Detect which cell encompasses the target text, then output its (x, y) center coordinate. 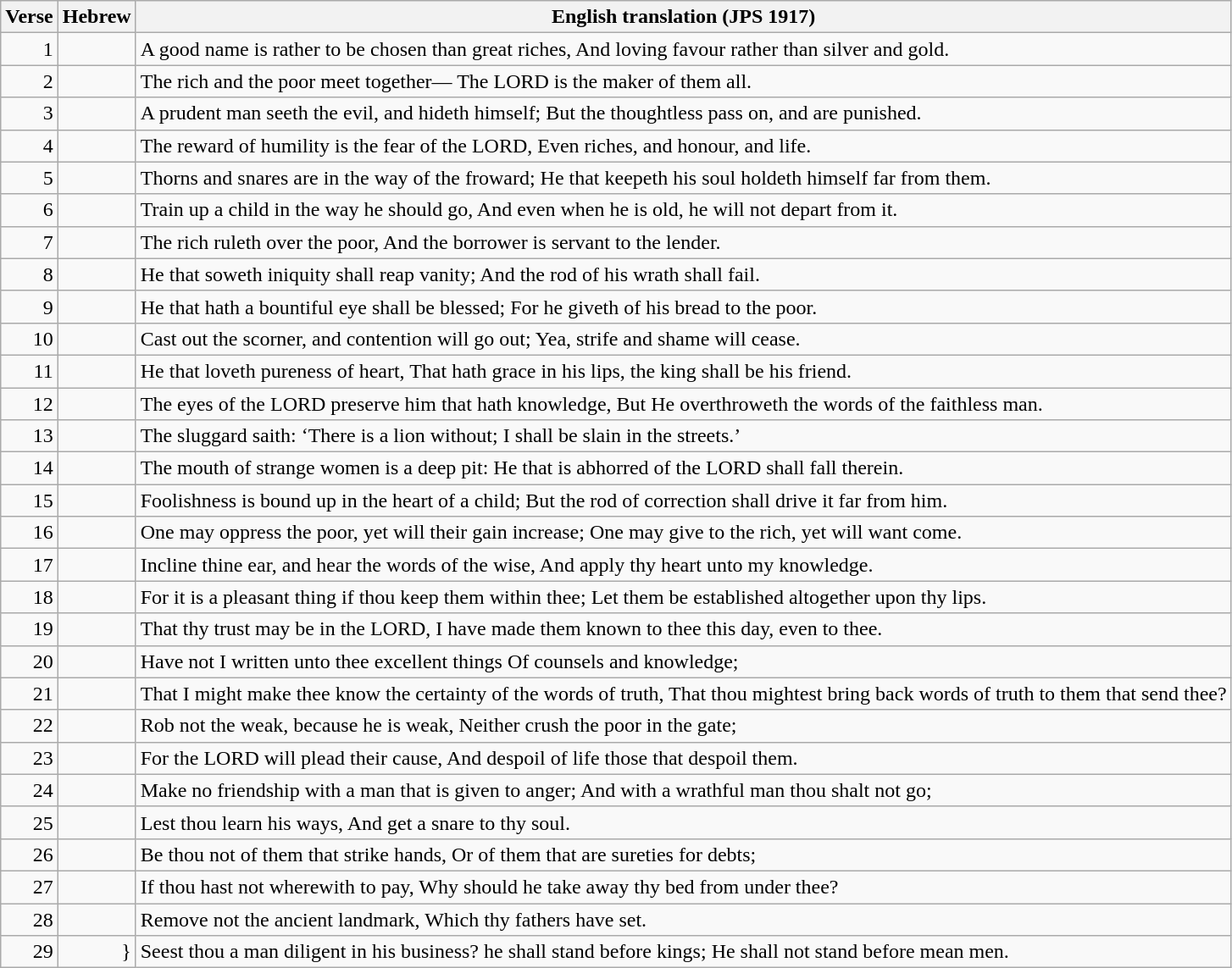
5 (30, 178)
4 (30, 146)
He that soweth iniquity shall reap vanity; And the rod of his wrath shall fail. (683, 274)
The rich ruleth over the poor, And the borrower is servant to the lender. (683, 242)
8 (30, 274)
That thy trust may be in the LORD, I have made them known to thee this day, even to thee. (683, 629)
2 (30, 81)
25 (30, 822)
Hebrew (97, 17)
Verse (30, 17)
1 (30, 49)
19 (30, 629)
20 (30, 661)
9 (30, 307)
} (97, 952)
7 (30, 242)
If thou hast not wherewith to pay, Why should he take away thy bed from under thee? (683, 887)
14 (30, 468)
English translation (JPS 1917) (683, 17)
A good name is rather to be chosen than great riches, And loving favour rather than silver and gold. (683, 49)
The reward of humility is the fear of the LORD, Even riches, and honour, and life. (683, 146)
Have not I written unto thee excellent things Of counsels and knowledge; (683, 661)
Rob not the weak, because he is weak, Neither crush the poor in the gate; (683, 726)
He that hath a bountiful eye shall be blessed; For he giveth of his bread to the poor. (683, 307)
Remove not the ancient landmark, Which thy fathers have set. (683, 919)
Thorns and snares are in the way of the froward; He that keepeth his soul holdeth himself far from them. (683, 178)
The sluggard saith: ‘There is a lion without; I shall be slain in the streets.’ (683, 436)
29 (30, 952)
3 (30, 113)
For the LORD will plead their cause, And despoil of life those that despoil them. (683, 758)
16 (30, 533)
Lest thou learn his ways, And get a snare to thy soul. (683, 822)
The rich and the poor meet together— The LORD is the maker of them all. (683, 81)
27 (30, 887)
13 (30, 436)
18 (30, 597)
Incline thine ear, and hear the words of the wise, And apply thy heart unto my knowledge. (683, 565)
28 (30, 919)
He that loveth pureness of heart, That hath grace in his lips, the king shall be his friend. (683, 371)
Seest thou a man diligent in his business? he shall stand before kings; He shall not stand before mean men. (683, 952)
Train up a child in the way he should go, And even when he is old, he will not depart from it. (683, 210)
22 (30, 726)
11 (30, 371)
6 (30, 210)
Foolishness is bound up in the heart of a child; But the rod of correction shall drive it far from him. (683, 501)
That I might make thee know the certainty of the words of truth, That thou mightest bring back words of truth to them that send thee? (683, 694)
Cast out the scorner, and contention will go out; Yea, strife and shame will cease. (683, 339)
For it is a pleasant thing if thou keep them within thee; Let them be established altogether upon thy lips. (683, 597)
26 (30, 855)
One may oppress the poor, yet will their gain increase; One may give to the rich, yet will want come. (683, 533)
23 (30, 758)
The eyes of the LORD preserve him that hath knowledge, But He overthroweth the words of the faithless man. (683, 404)
24 (30, 790)
The mouth of strange women is a deep pit: He that is abhorred of the LORD shall fall therein. (683, 468)
A prudent man seeth the evil, and hideth himself; But the thoughtless pass on, and are punished. (683, 113)
Make no friendship with a man that is given to anger; And with a wrathful man thou shalt not go; (683, 790)
15 (30, 501)
21 (30, 694)
12 (30, 404)
17 (30, 565)
Be thou not of them that strike hands, Or of them that are sureties for debts; (683, 855)
10 (30, 339)
